Pinpoint the cell where the given text exists, returning its [x, y] midpoint coordinate. 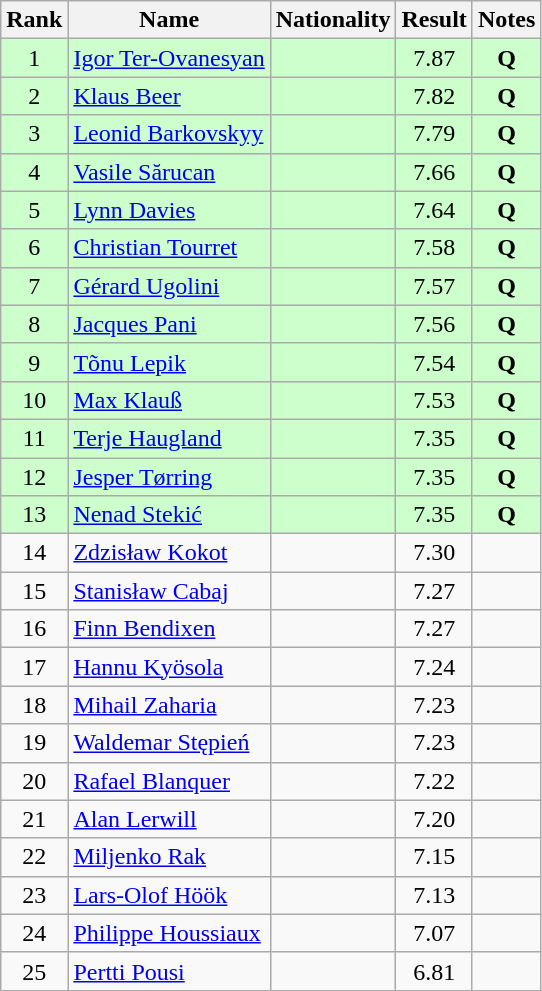
Gérard Ugolini [169, 286]
Christian Tourret [169, 248]
11 [34, 438]
7.07 [434, 933]
7.58 [434, 248]
8 [34, 324]
23 [34, 895]
Leonid Barkovskyy [169, 134]
Nationality [333, 20]
Vasile Sărucan [169, 172]
12 [34, 477]
Terje Haugland [169, 438]
Rafael Blanquer [169, 781]
Tõnu Lepik [169, 362]
Stanisław Cabaj [169, 591]
Lars-Olof Höök [169, 895]
7.87 [434, 58]
1 [34, 58]
18 [34, 705]
7.82 [434, 96]
14 [34, 553]
16 [34, 629]
17 [34, 667]
7.20 [434, 819]
Waldemar Stępień [169, 743]
20 [34, 781]
7.24 [434, 667]
7.56 [434, 324]
5 [34, 210]
22 [34, 857]
10 [34, 400]
2 [34, 96]
Zdzisław Kokot [169, 553]
7.30 [434, 553]
Alan Lerwill [169, 819]
Jesper Tørring [169, 477]
Miljenko Rak [169, 857]
Max Klauß [169, 400]
9 [34, 362]
19 [34, 743]
Mihail Zaharia [169, 705]
3 [34, 134]
Jacques Pani [169, 324]
7.57 [434, 286]
Pertti Pousi [169, 971]
7.64 [434, 210]
Lynn Davies [169, 210]
15 [34, 591]
Notes [506, 20]
13 [34, 515]
Hannu Kyösola [169, 667]
7.66 [434, 172]
7.54 [434, 362]
Result [434, 20]
6.81 [434, 971]
7 [34, 286]
Philippe Houssiaux [169, 933]
Klaus Beer [169, 96]
25 [34, 971]
Name [169, 20]
21 [34, 819]
7.22 [434, 781]
Nenad Stekić [169, 515]
7.13 [434, 895]
7.79 [434, 134]
7.53 [434, 400]
Igor Ter-Ovanesyan [169, 58]
Finn Bendixen [169, 629]
7.15 [434, 857]
4 [34, 172]
Rank [34, 20]
24 [34, 933]
6 [34, 248]
